Find where the given text appears and provide that cell's center as [x, y] coordinate. 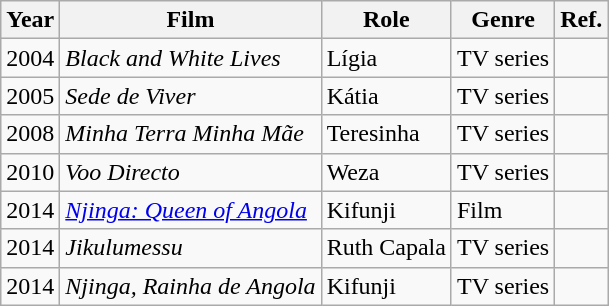
Voo Directo [190, 172]
Njinga, Rainha de Angola [190, 286]
Lígia [386, 58]
2004 [30, 58]
Role [386, 20]
Jikulumessu [190, 248]
Minha Terra Minha Mãe [190, 134]
Black and White Lives [190, 58]
Ref. [582, 20]
Kátia [386, 96]
2005 [30, 96]
Weza [386, 172]
2008 [30, 134]
Njinga: Queen of Angola [190, 210]
Ruth Capala [386, 248]
Genre [502, 20]
2010 [30, 172]
Teresinha [386, 134]
Year [30, 20]
Sede de Viver [190, 96]
